Search for the cell housing the specified text and yield its (x, y) center coordinate. 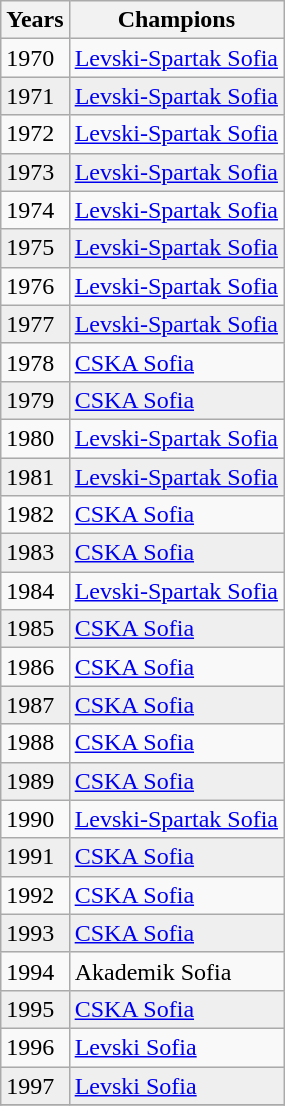
1996 (35, 1047)
1981 (35, 477)
1976 (35, 286)
1977 (35, 324)
1974 (35, 210)
1993 (35, 933)
Akademik Sofia (176, 971)
1971 (35, 96)
1987 (35, 705)
1994 (35, 971)
1979 (35, 400)
1970 (35, 58)
1997 (35, 1085)
1992 (35, 895)
1989 (35, 781)
1980 (35, 438)
1982 (35, 515)
1986 (35, 667)
1983 (35, 553)
1995 (35, 1009)
1988 (35, 743)
1984 (35, 591)
1972 (35, 134)
1985 (35, 629)
1975 (35, 248)
1990 (35, 819)
Years (35, 20)
1991 (35, 857)
Champions (176, 20)
1978 (35, 362)
1973 (35, 172)
